Find where the given text appears and provide that cell's center as [X, Y] coordinate. 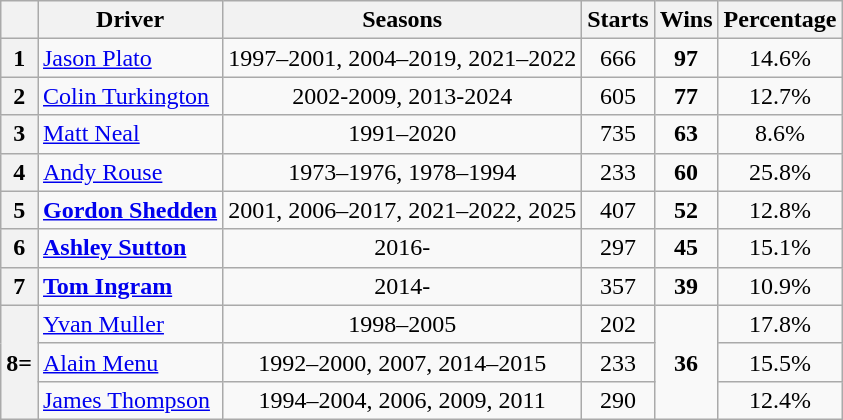
Starts [618, 20]
357 [618, 286]
Percentage [780, 20]
15.5% [780, 362]
97 [686, 58]
Driver [130, 20]
1998–2005 [402, 324]
Andy Rouse [130, 172]
1992–2000, 2007, 2014–2015 [402, 362]
Ashley Sutton [130, 248]
2016- [402, 248]
297 [618, 248]
Jason Plato [130, 58]
Seasons [402, 20]
Tom Ingram [130, 286]
12.8% [780, 210]
407 [618, 210]
666 [618, 58]
77 [686, 96]
James Thompson [130, 400]
2001, 2006–2017, 2021–2022, 2025 [402, 210]
25.8% [780, 172]
14.6% [780, 58]
60 [686, 172]
202 [618, 324]
1994–2004, 2006, 2009, 2011 [402, 400]
7 [20, 286]
5 [20, 210]
1 [20, 58]
2 [20, 96]
Colin Turkington [130, 96]
2002-2009, 2013-2024 [402, 96]
39 [686, 286]
63 [686, 134]
1997–2001, 2004–2019, 2021–2022 [402, 58]
4 [20, 172]
36 [686, 362]
290 [618, 400]
2014- [402, 286]
8.6% [780, 134]
605 [618, 96]
Gordon Shedden [130, 210]
1991–2020 [402, 134]
3 [20, 134]
Matt Neal [130, 134]
Wins [686, 20]
12.4% [780, 400]
10.9% [780, 286]
45 [686, 248]
Yvan Muller [130, 324]
17.8% [780, 324]
52 [686, 210]
8= [20, 362]
6 [20, 248]
1973–1976, 1978–1994 [402, 172]
12.7% [780, 96]
Alain Menu [130, 362]
15.1% [780, 248]
735 [618, 134]
